From the cell containing the given text, extract its center point as [X, Y] coordinate. 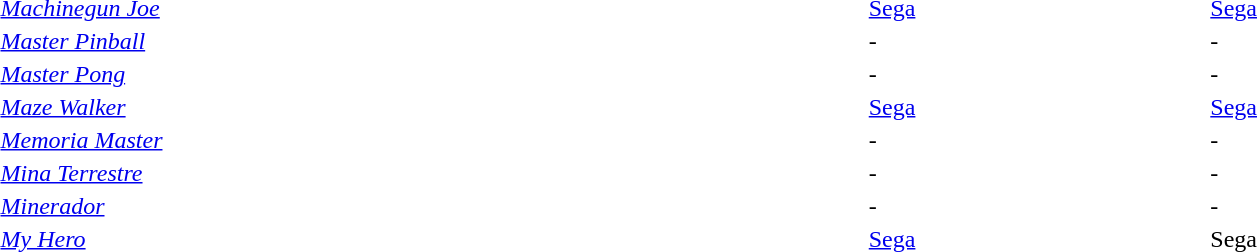
Sega [1036, 107]
